Pinpoint the cell where the given text exists, returning its [x, y] midpoint coordinate. 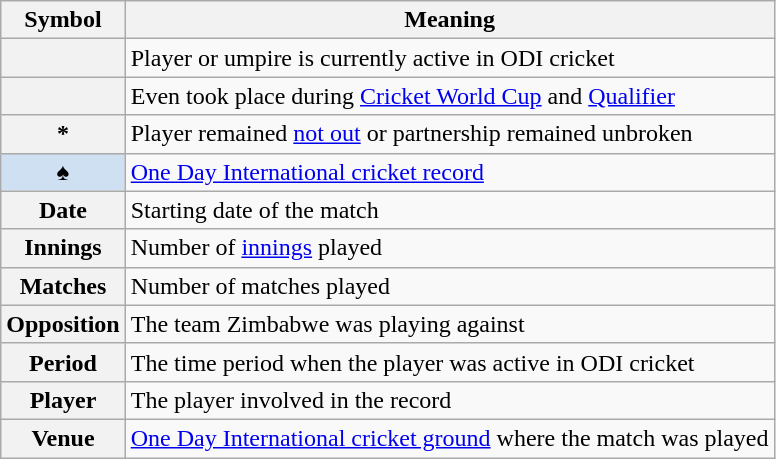
Symbol [63, 20]
Date [63, 210]
Number of innings played [450, 248]
Player remained not out or partnership remained unbroken [450, 134]
Starting date of the match [450, 210]
The team Zimbabwe was playing against [450, 324]
Player or umpire is currently active in ODI cricket [450, 58]
Meaning [450, 20]
Opposition [63, 324]
Period [63, 362]
* [63, 134]
♠ [63, 172]
One Day International cricket record [450, 172]
One Day International cricket ground where the match was played [450, 438]
Player [63, 400]
Matches [63, 286]
The time period when the player was active in ODI cricket [450, 362]
Even took place during Cricket World Cup and Qualifier [450, 96]
Venue [63, 438]
Number of matches played [450, 286]
Innings [63, 248]
The player involved in the record [450, 400]
